Pinpoint the cell where the given text exists, returning its (x, y) midpoint coordinate. 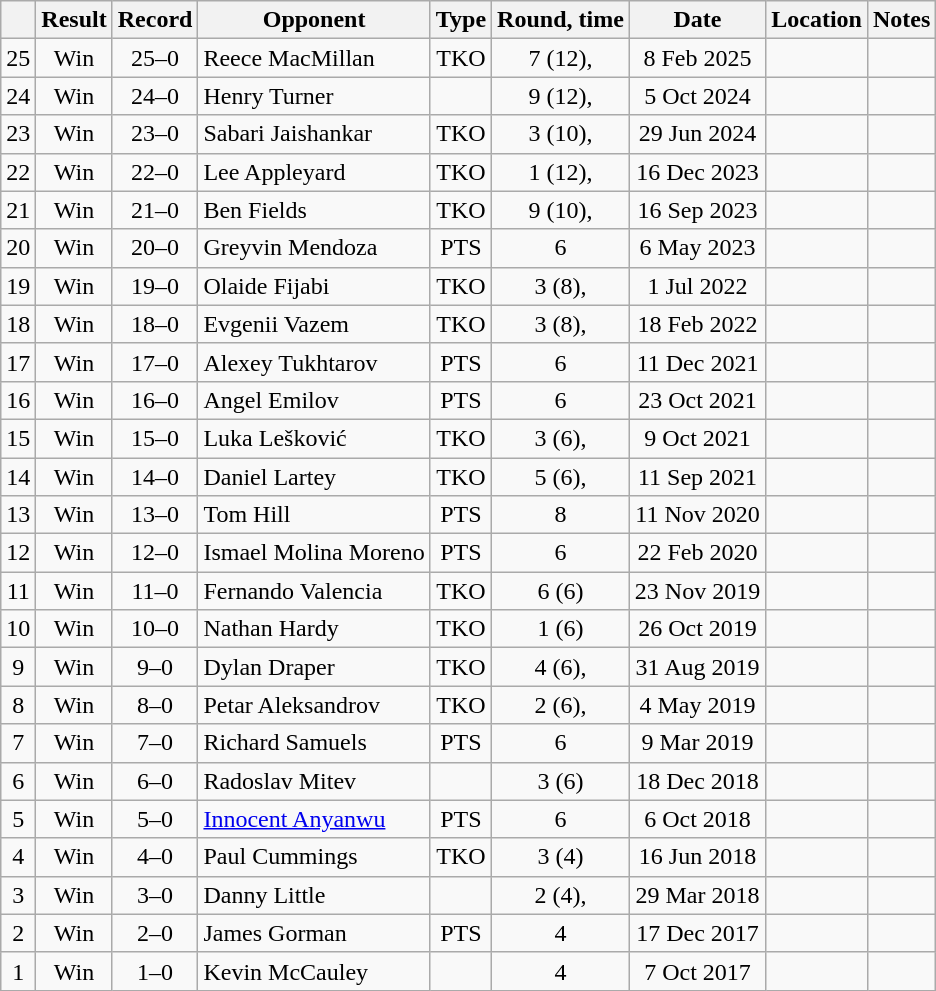
9–0 (155, 667)
14–0 (155, 477)
25 (18, 58)
Olaide Fijabi (314, 286)
19–0 (155, 286)
31 Aug 2019 (697, 667)
James Gorman (314, 933)
12 (18, 553)
22 (18, 172)
15–0 (155, 438)
9 (18, 667)
23–0 (155, 134)
18 Dec 2018 (697, 781)
5–0 (155, 819)
26 Oct 2019 (697, 629)
16 Sep 2023 (697, 210)
21 (18, 210)
Opponent (314, 20)
2 (4), (561, 895)
5 (6), (561, 477)
6 May 2023 (697, 248)
13–0 (155, 515)
16 Jun 2018 (697, 857)
Fernando Valencia (314, 591)
18 (18, 324)
23 Nov 2019 (697, 591)
7–0 (155, 743)
8 Feb 2025 (697, 58)
Innocent Anyanwu (314, 819)
Luka Lešković (314, 438)
23 Oct 2021 (697, 400)
18 Feb 2022 (697, 324)
Type (460, 20)
9 (12), (561, 96)
Record (155, 20)
Radoslav Mitev (314, 781)
Ismael Molina Moreno (314, 553)
7 (18, 743)
16–0 (155, 400)
Evgenii Vazem (314, 324)
12–0 (155, 553)
Paul Cummings (314, 857)
24 (18, 96)
16 Dec 2023 (697, 172)
5 (18, 819)
Ben Fields (314, 210)
Greyvin Mendoza (314, 248)
17 (18, 362)
3 (6), (561, 438)
6 Oct 2018 (697, 819)
2 (18, 933)
Richard Samuels (314, 743)
Danny Little (314, 895)
7 Oct 2017 (697, 971)
22–0 (155, 172)
1 Jul 2022 (697, 286)
4–0 (155, 857)
17–0 (155, 362)
1 (12), (561, 172)
14 (18, 477)
13 (18, 515)
10 (18, 629)
11 Sep 2021 (697, 477)
3 (10), (561, 134)
Kevin McCauley (314, 971)
11 (18, 591)
19 (18, 286)
24–0 (155, 96)
11–0 (155, 591)
18–0 (155, 324)
7 (12), (561, 58)
Daniel Lartey (314, 477)
Sabari Jaishankar (314, 134)
9 Mar 2019 (697, 743)
9 Oct 2021 (697, 438)
Alexey Tukhtarov (314, 362)
Date (697, 20)
22 Feb 2020 (697, 553)
1–0 (155, 971)
3 (6) (561, 781)
11 Dec 2021 (697, 362)
6–0 (155, 781)
Angel Emilov (314, 400)
3 (18, 895)
1 (6) (561, 629)
Notes (901, 20)
Reece MacMillan (314, 58)
20–0 (155, 248)
10–0 (155, 629)
11 Nov 2020 (697, 515)
8–0 (155, 705)
25–0 (155, 58)
5 Oct 2024 (697, 96)
Result (74, 20)
15 (18, 438)
Dylan Draper (314, 667)
3–0 (155, 895)
9 (10), (561, 210)
Location (817, 20)
4 May 2019 (697, 705)
1 (18, 971)
6 (6) (561, 591)
Nathan Hardy (314, 629)
29 Mar 2018 (697, 895)
Round, time (561, 20)
16 (18, 400)
Tom Hill (314, 515)
Henry Turner (314, 96)
4 (6), (561, 667)
2 (6), (561, 705)
20 (18, 248)
23 (18, 134)
17 Dec 2017 (697, 933)
21–0 (155, 210)
2–0 (155, 933)
Lee Appleyard (314, 172)
3 (4) (561, 857)
29 Jun 2024 (697, 134)
Petar Aleksandrov (314, 705)
